Determine the [x, y] coordinate at the center of the cell enclosing the given text.  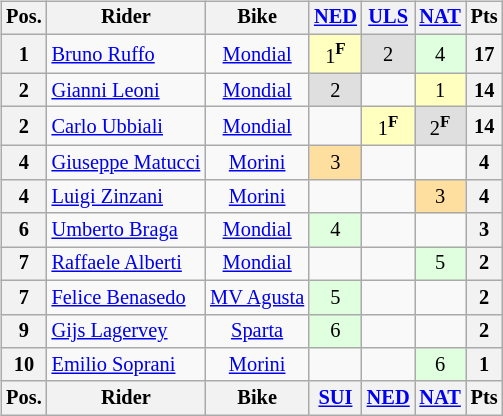
SUI [336, 398]
Emilio Soprani [126, 365]
Luigi Zinzani [126, 197]
Felice Benasedo [126, 297]
MV Agusta [257, 297]
Carlo Ubbiali [126, 126]
Gianni Leoni [126, 90]
Gijs Lagervey [126, 331]
10 [24, 365]
Sparta [257, 331]
Umberto Braga [126, 230]
ULS [388, 18]
17 [484, 54]
Raffaele Alberti [126, 264]
Bruno Ruffo [126, 54]
Giuseppe Matucci [126, 163]
2F [440, 126]
9 [24, 331]
